Scan for the cell matching the given text and deliver its [X, Y] coordinate at center. 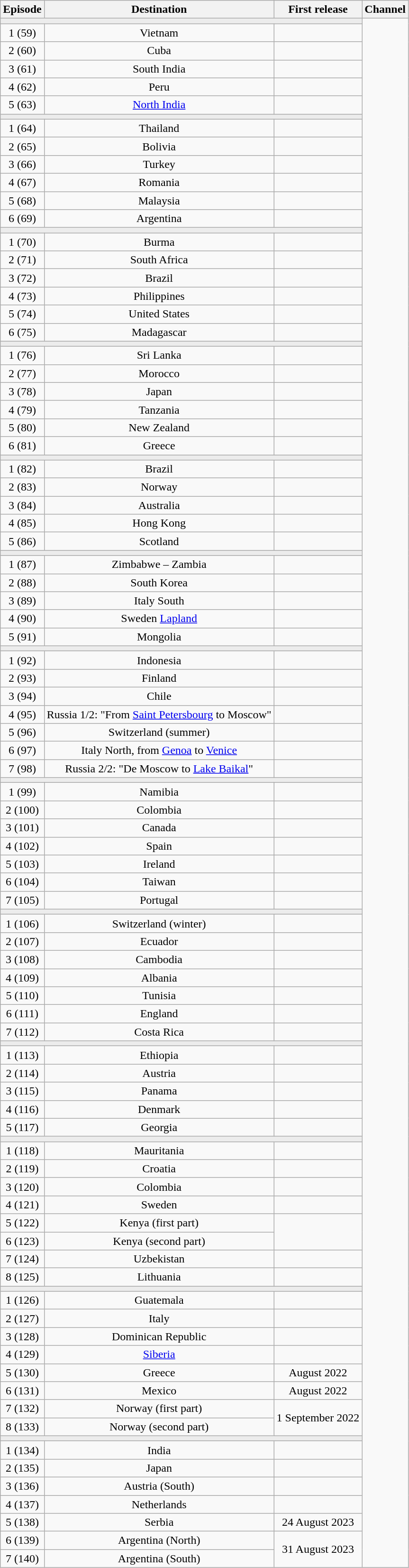
Denmark [159, 1109]
5 (86) [22, 541]
3 (101) [22, 828]
Italy North, from Genoa to Venice [159, 751]
Turkey [159, 164]
Chile [159, 696]
1 (59) [22, 33]
1 (113) [22, 1055]
3 (108) [22, 959]
4 (95) [22, 714]
4 (116) [22, 1109]
Indonesia [159, 660]
Italy South [159, 601]
Tunisia [159, 996]
2 (88) [22, 583]
Norway (second part) [159, 1427]
1 (126) [22, 1300]
Tanzania [159, 409]
South Korea [159, 583]
6 (123) [22, 1241]
3 (94) [22, 696]
1 (70) [22, 242]
Norway [159, 487]
2 (135) [22, 1468]
4 (102) [22, 846]
3 (84) [22, 505]
Siberia [159, 1355]
Switzerland (summer) [159, 733]
8 (133) [22, 1427]
6 (111) [22, 1014]
7 (105) [22, 900]
1 (87) [22, 565]
2 (100) [22, 810]
Albania [159, 978]
Guatemala [159, 1300]
Destination [159, 9]
Georgia [159, 1127]
Spain [159, 846]
Canada [159, 828]
Lithuania [159, 1277]
1 (92) [22, 660]
Mauritania [159, 1150]
5 (91) [22, 637]
1 (64) [22, 128]
5 (110) [22, 996]
7 (112) [22, 1032]
Panama [159, 1091]
2 (71) [22, 260]
4 (90) [22, 619]
United States [159, 314]
Italy [159, 1318]
6 (139) [22, 1540]
Argentina (South) [159, 1559]
Philippines [159, 296]
Finland [159, 678]
6 (104) [22, 882]
Kenya (second part) [159, 1241]
1 (106) [22, 923]
2 (107) [22, 941]
4 (79) [22, 409]
Norway (first part) [159, 1409]
7 (140) [22, 1559]
4 (109) [22, 978]
Ecuador [159, 941]
5 (138) [22, 1522]
6 (81) [22, 445]
Channel [385, 9]
2 (77) [22, 373]
Thailand [159, 128]
3 (128) [22, 1336]
Kenya (first part) [159, 1223]
8 (125) [22, 1277]
3 (66) [22, 164]
Ireland [159, 864]
Namibia [159, 792]
4 (73) [22, 296]
5 (130) [22, 1373]
3 (78) [22, 391]
Zimbabwe – Zambia [159, 565]
Morocco [159, 373]
5 (80) [22, 427]
Croatia [159, 1169]
1 (99) [22, 792]
5 (122) [22, 1223]
Russia 1/2: "From Saint Petersbourg to Moscow" [159, 714]
1 (118) [22, 1150]
Cambodia [159, 959]
Sri Lanka [159, 355]
4 (137) [22, 1504]
6 (131) [22, 1391]
5 (68) [22, 201]
Switzerland (winter) [159, 923]
Taiwan [159, 882]
1 (76) [22, 355]
Ethiopia [159, 1055]
5 (96) [22, 733]
Bolivia [159, 146]
6 (75) [22, 332]
4 (67) [22, 182]
2 (127) [22, 1318]
3 (89) [22, 601]
31 August 2023 [318, 1549]
Argentina [159, 219]
India [159, 1450]
Serbia [159, 1522]
7 (98) [22, 769]
North India [159, 105]
Episode [22, 9]
1 September 2022 [318, 1418]
South Africa [159, 260]
7 (132) [22, 1409]
Mexico [159, 1391]
South India [159, 69]
5 (103) [22, 864]
4 (121) [22, 1205]
2 (114) [22, 1073]
3 (115) [22, 1091]
7 (124) [22, 1259]
Cuba [159, 51]
3 (72) [22, 278]
First release [318, 9]
Scotland [159, 541]
Malaysia [159, 201]
2 (83) [22, 487]
1 (82) [22, 469]
24 August 2023 [318, 1522]
New Zealand [159, 427]
2 (93) [22, 678]
5 (74) [22, 314]
Russia 2/2: "De Moscow to Lake Baikal" [159, 769]
Austria (South) [159, 1486]
6 (97) [22, 751]
1 (134) [22, 1450]
2 (65) [22, 146]
Sweden Lapland [159, 619]
Romania [159, 182]
Burma [159, 242]
5 (117) [22, 1127]
Netherlands [159, 1504]
3 (61) [22, 69]
Peru [159, 87]
Costa Rica [159, 1032]
Portugal [159, 900]
Argentina (North) [159, 1540]
5 (63) [22, 105]
Austria [159, 1073]
3 (136) [22, 1486]
Vietnam [159, 33]
4 (85) [22, 523]
Australia [159, 505]
Uzbekistan [159, 1259]
Madagascar [159, 332]
4 (62) [22, 87]
2 (60) [22, 51]
6 (69) [22, 219]
Sweden [159, 1205]
2 (119) [22, 1169]
Dominican Republic [159, 1336]
3 (120) [22, 1187]
Hong Kong [159, 523]
4 (129) [22, 1355]
Mongolia [159, 637]
England [159, 1014]
